Return (x, y) of the center of cell containing provided text 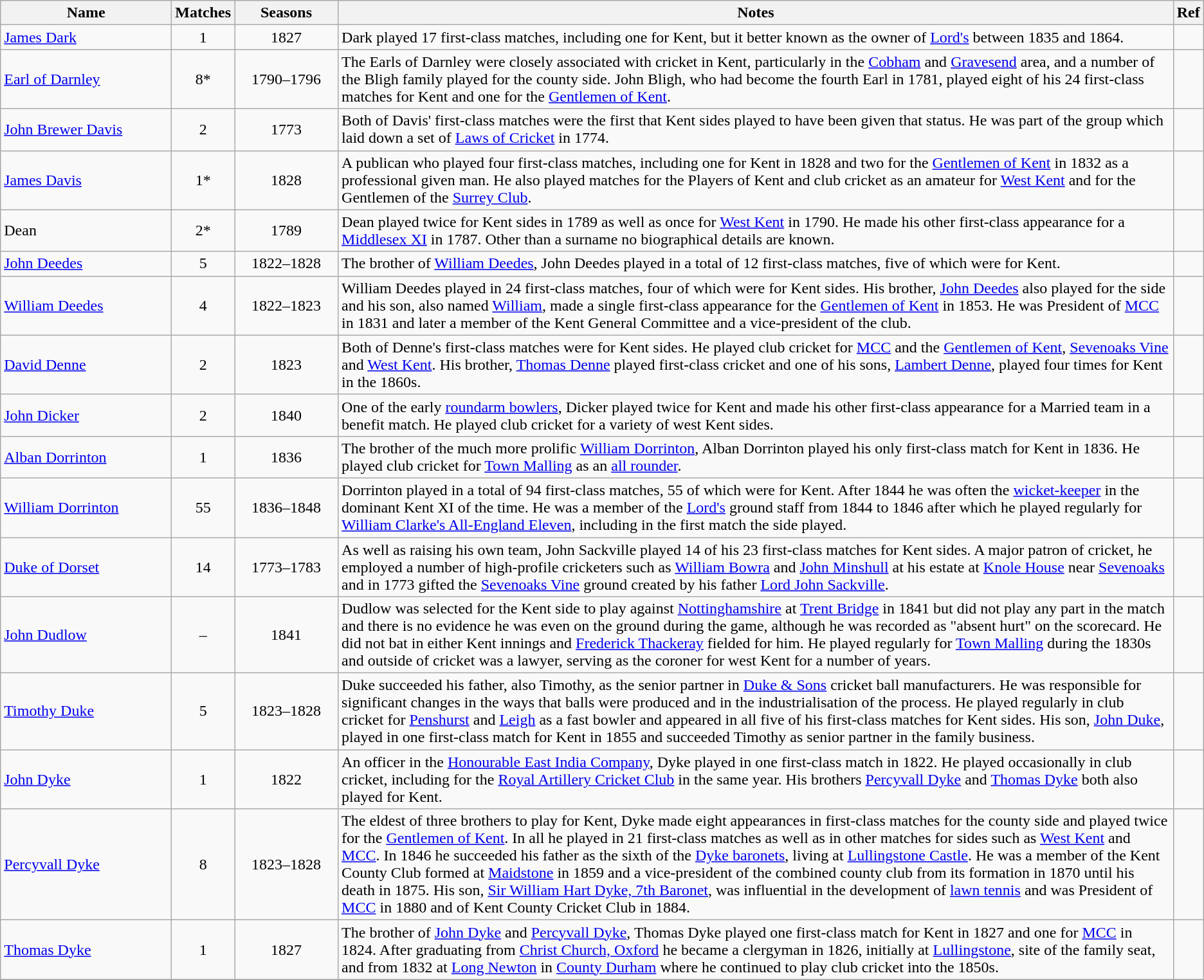
1* (203, 180)
Thomas Dyke (86, 950)
John Brewer Davis (86, 130)
Name (86, 13)
1773 (287, 130)
1841 (287, 635)
Earl of Darnley (86, 79)
Timothy Duke (86, 711)
1828 (287, 180)
John Dyke (86, 779)
1836–1848 (287, 507)
Notes (756, 13)
55 (203, 507)
James Dark (86, 37)
William Deedes (86, 305)
1822–1828 (287, 264)
James Davis (86, 180)
1836 (287, 457)
2* (203, 230)
1822–1823 (287, 305)
1822 (287, 779)
14 (203, 567)
1790–1796 (287, 79)
8 (203, 864)
Matches (203, 13)
– (203, 635)
1840 (287, 415)
1789 (287, 230)
John Dudlow (86, 635)
Dark played 17 first-class matches, including one for Kent, but it better known as the owner of Lord's between 1835 and 1864. (756, 37)
Percyvall Dyke (86, 864)
Seasons (287, 13)
4 (203, 305)
1773–1783 (287, 567)
8* (203, 79)
Dean (86, 230)
David Denne (86, 365)
John Dicker (86, 415)
William Dorrinton (86, 507)
Ref (1189, 13)
John Deedes (86, 264)
1823 (287, 365)
The brother of William Deedes, John Deedes played in a total of 12 first-class matches, five of which were for Kent. (756, 264)
Duke of Dorset (86, 567)
Alban Dorrinton (86, 457)
